For the text-containing cell, return its midpoint in (X, Y) coordinate format. 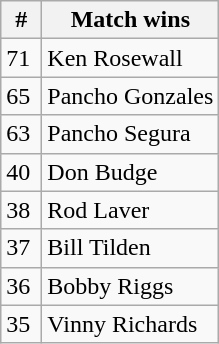
71 (22, 58)
36 (22, 286)
Pancho Gonzales (130, 96)
Don Budge (130, 172)
40 (22, 172)
63 (22, 134)
Match wins (130, 20)
Rod Laver (130, 210)
35 (22, 324)
65 (22, 96)
Vinny Richards (130, 324)
# (22, 20)
37 (22, 248)
Pancho Segura (130, 134)
38 (22, 210)
Bill Tilden (130, 248)
Bobby Riggs (130, 286)
Ken Rosewall (130, 58)
